Pinpoint the cell where the given text exists, returning its [X, Y] midpoint coordinate. 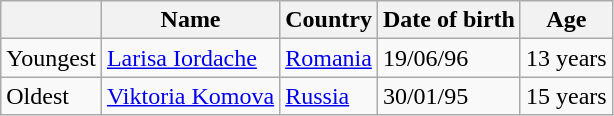
Age [566, 20]
Date of birth [448, 20]
Viktoria Komova [190, 96]
13 years [566, 58]
Oldest [52, 96]
Larisa Iordache [190, 58]
Russia [329, 96]
15 years [566, 96]
Name [190, 20]
30/01/95 [448, 96]
Country [329, 20]
19/06/96 [448, 58]
Youngest [52, 58]
Romania [329, 58]
